Provide the (X, Y) coordinate of the cell's center where the given text is located.  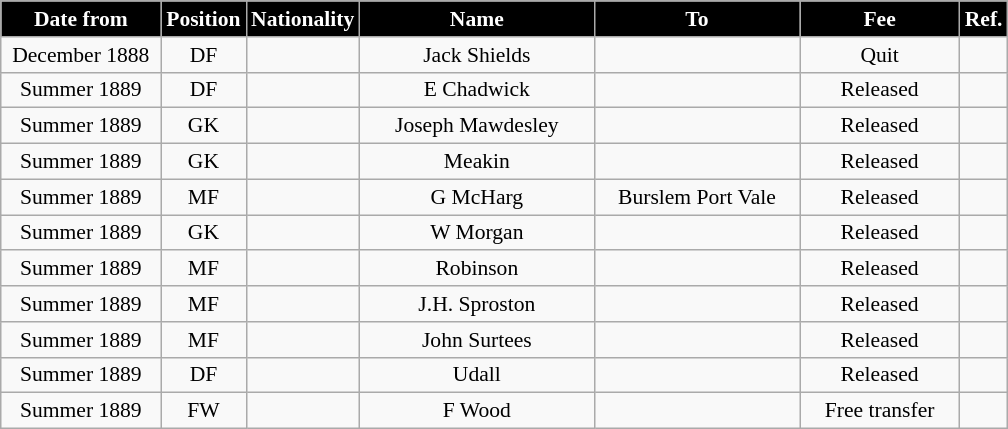
E Chadwick (476, 90)
Meakin (476, 162)
Robinson (476, 269)
Fee (880, 19)
J.H. Sproston (476, 304)
Jack Shields (476, 55)
Free transfer (880, 411)
Joseph Mawdesley (476, 126)
Date from (81, 19)
Nationality (302, 19)
December 1888 (81, 55)
Name (476, 19)
Ref. (984, 19)
Quit (880, 55)
Position (204, 19)
G McHarg (476, 197)
F Wood (476, 411)
Burslem Port Vale (696, 197)
Udall (476, 375)
FW (204, 411)
John Surtees (476, 340)
W Morgan (476, 233)
To (696, 19)
